Identify which cell holds the provided text, then report its [X, Y] central coordinate. 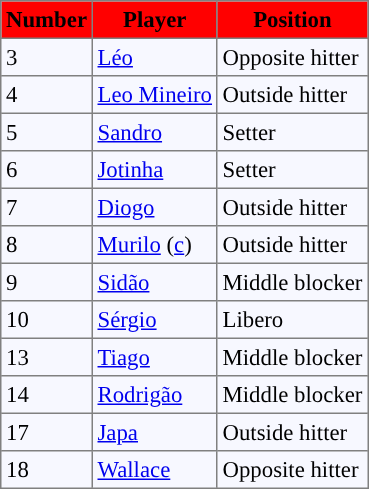
17 [47, 432]
4 [47, 95]
Sandro [154, 132]
Wallace [154, 470]
10 [47, 320]
Leo Mineiro [154, 95]
Sérgio [154, 320]
3 [47, 57]
8 [47, 245]
5 [47, 132]
14 [47, 395]
6 [47, 170]
Diogo [154, 207]
Position [292, 20]
Jotinha [154, 170]
Murilo (c) [154, 245]
Tiago [154, 357]
Number [47, 20]
Japa [154, 432]
7 [47, 207]
Léo [154, 57]
18 [47, 470]
Libero [292, 320]
9 [47, 282]
13 [47, 357]
Rodrigão [154, 395]
Sidão [154, 282]
Player [154, 20]
